Identify which cell holds the provided text, then report its [x, y] central coordinate. 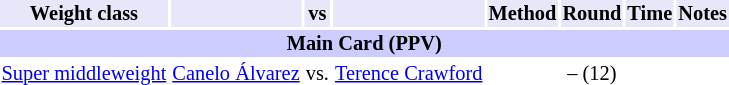
Time [650, 14]
Round [592, 14]
Weight class [84, 14]
Notes [703, 14]
Method [522, 14]
vs [317, 14]
Main Card (PPV) [364, 44]
